Output the (X, Y) coordinate of the center of the cell containing the given text.  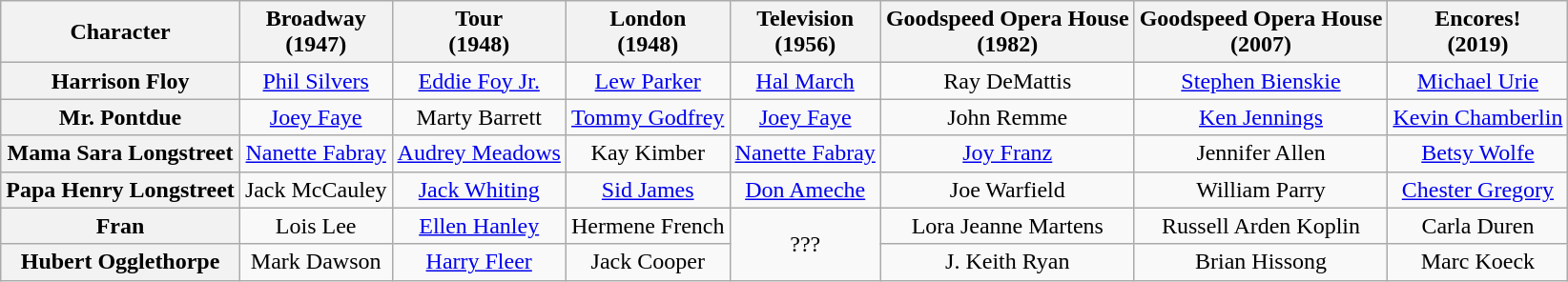
Sid James (648, 190)
J. Keith Ryan (1007, 262)
Betsy Wolfe (1478, 153)
Character (120, 32)
Brian Hissong (1261, 262)
Television(1956) (805, 32)
Lora Jeanne Martens (1007, 226)
Broadway(1947) (316, 32)
Encores!(2019) (1478, 32)
Chester Gregory (1478, 190)
Don Ameche (805, 190)
Goodspeed Opera House(2007) (1261, 32)
??? (805, 244)
John Remme (1007, 117)
Lew Parker (648, 81)
London(1948) (648, 32)
Fran (120, 226)
Joy Franz (1007, 153)
Carla Duren (1478, 226)
Jack Cooper (648, 262)
Papa Henry Longstreet (120, 190)
Marc Koeck (1478, 262)
Ken Jennings (1261, 117)
Stephen Bienskie (1261, 81)
Audrey Meadows (479, 153)
Phil Silvers (316, 81)
Kevin Chamberlin (1478, 117)
Lois Lee (316, 226)
Tommy Godfrey (648, 117)
Goodspeed Opera House(1982) (1007, 32)
Marty Barrett (479, 117)
Mama Sara Longstreet (120, 153)
Michael Urie (1478, 81)
Hermene French (648, 226)
Tour(1948) (479, 32)
Hubert Ogglethorpe (120, 262)
Harry Fleer (479, 262)
Eddie Foy Jr. (479, 81)
Kay Kimber (648, 153)
Ray DeMattis (1007, 81)
Mark Dawson (316, 262)
Ellen Hanley (479, 226)
Jennifer Allen (1261, 153)
Harrison Floy (120, 81)
William Parry (1261, 190)
Russell Arden Koplin (1261, 226)
Jack Whiting (479, 190)
Mr. Pontdue (120, 117)
Hal March (805, 81)
Joe Warfield (1007, 190)
Jack McCauley (316, 190)
